Locate the cell with the specified text and output its (x, y) center coordinate. 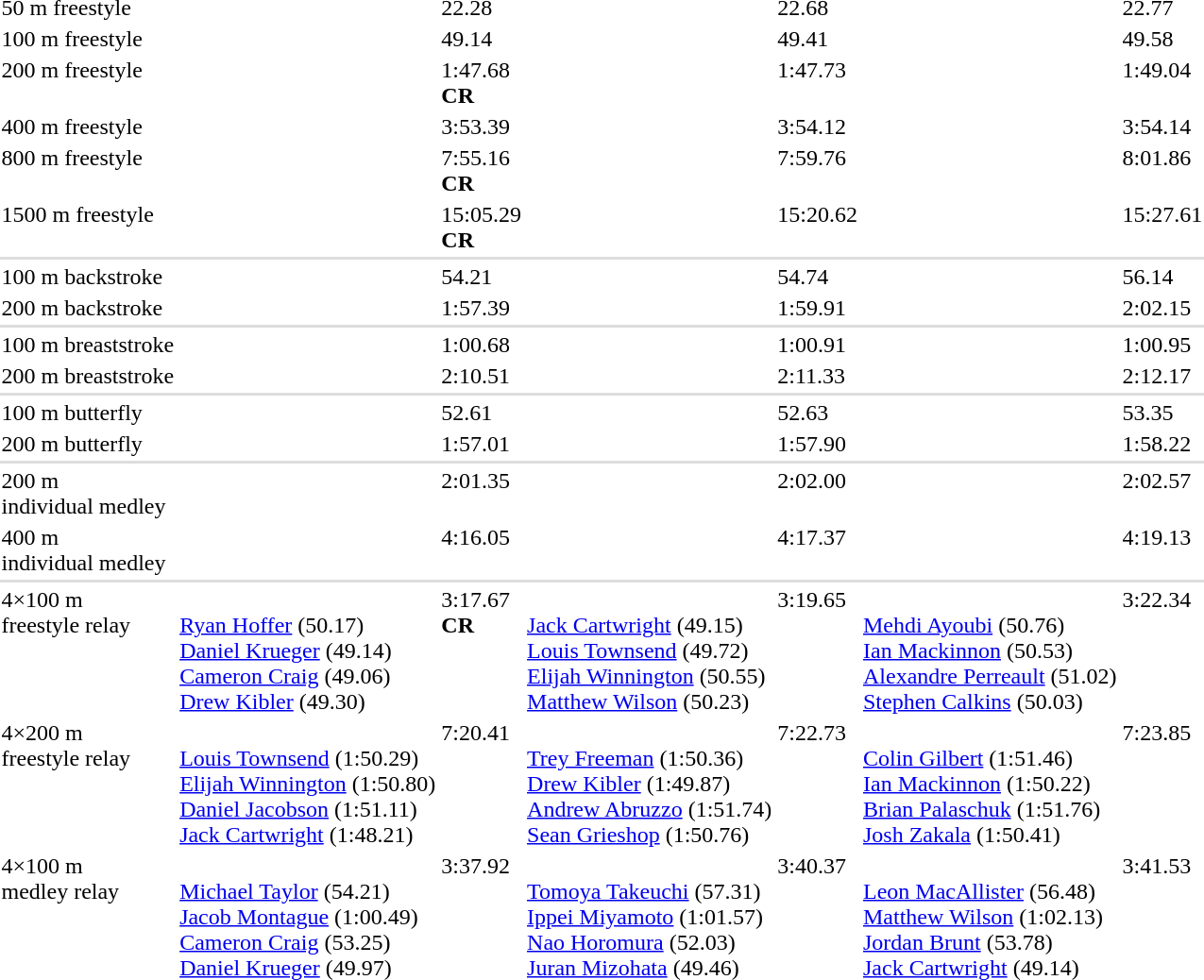
1:00.91 (818, 345)
Jack Cartwright (49.15)Louis Townsend (49.72)Elijah Winnington (50.55)Matthew Wilson (50.23) (650, 651)
15:05.29CR (482, 227)
2:02.00 (818, 493)
49.58 (1162, 39)
3:17.67CR (482, 651)
100 m backstroke (88, 277)
400 m freestyle (88, 127)
2:12.17 (1162, 376)
7:23.85 (1162, 784)
Ryan Hoffer (50.17)Daniel Krueger (49.14)Cameron Craig (49.06)Drew Kibler (49.30) (308, 651)
100 m breaststroke (88, 345)
15:27.61 (1162, 227)
1:00.95 (1162, 345)
8:01.86 (1162, 170)
Trey Freeman (1:50.36)Drew Kibler (1:49.87)Andrew Abruzzo (1:51.74)Sean Grieshop (1:50.76) (650, 784)
2:02.57 (1162, 493)
800 m freestyle (88, 170)
2:01.35 (482, 493)
1:47.68CR (482, 83)
2:02.15 (1162, 308)
2:10.51 (482, 376)
1:58.22 (1162, 444)
52.63 (818, 413)
7:22.73 (818, 784)
7:55.16CR (482, 170)
200 mindividual medley (88, 493)
3:19.65 (818, 651)
7:20.41 (482, 784)
100 m butterfly (88, 413)
52.61 (482, 413)
7:59.76 (818, 170)
4:17.37 (818, 549)
Louis Townsend (1:50.29)Elijah Winnington (1:50.80)Daniel Jacobson (1:51.11)Jack Cartwright (1:48.21) (308, 784)
53.35 (1162, 413)
3:54.12 (818, 127)
56.14 (1162, 277)
100 m freestyle (88, 39)
3:54.14 (1162, 127)
1:47.73 (818, 83)
1:57.01 (482, 444)
1:57.90 (818, 444)
2:11.33 (818, 376)
Mehdi Ayoubi (50.76)Ian Mackinnon (50.53)Alexandre Perreault (51.02)Stephen Calkins (50.03) (991, 651)
54.21 (482, 277)
1500 m freestyle (88, 227)
200 m butterfly (88, 444)
3:53.39 (482, 127)
4×100 mfreestyle relay (88, 651)
4×200 mfreestyle relay (88, 784)
200 m breaststroke (88, 376)
1:57.39 (482, 308)
3:22.34 (1162, 651)
49.14 (482, 39)
1:00.68 (482, 345)
Colin Gilbert (1:51.46)Ian Mackinnon (1:50.22)Brian Palaschuk (1:51.76)Josh Zakala (1:50.41) (991, 784)
49.41 (818, 39)
1:59.91 (818, 308)
15:20.62 (818, 227)
200 m backstroke (88, 308)
4:16.05 (482, 549)
4:19.13 (1162, 549)
200 m freestyle (88, 83)
1:49.04 (1162, 83)
54.74 (818, 277)
400 mindividual medley (88, 549)
